From the cell containing the given text, extract its center point as (X, Y) coordinate. 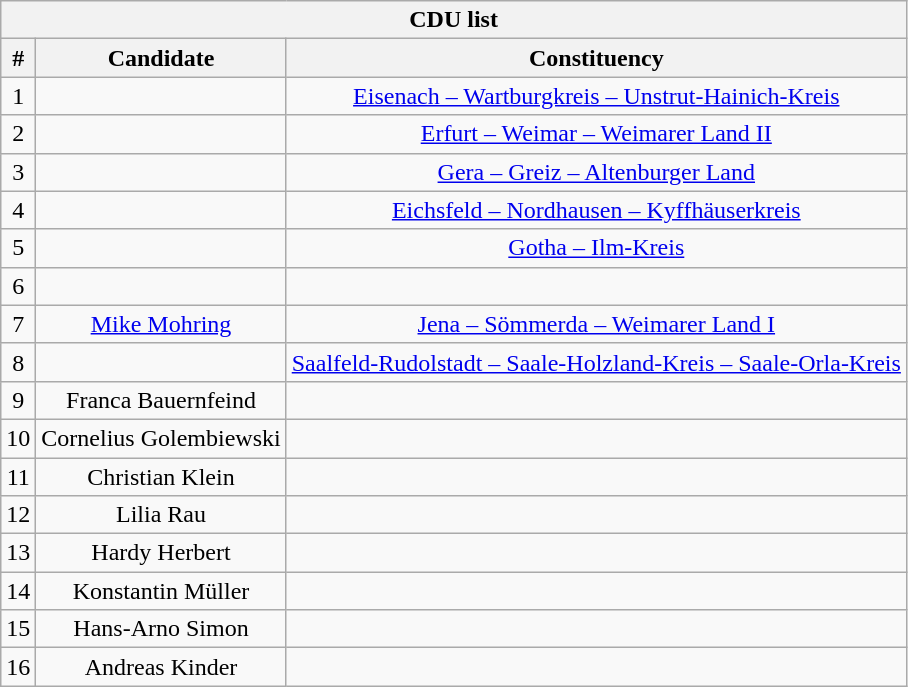
Franca Bauernfeind (161, 400)
# (18, 58)
14 (18, 591)
1 (18, 96)
CDU list (454, 20)
11 (18, 477)
Gera – Greiz – Altenburger Land (596, 172)
Gotha – Ilm-Kreis (596, 248)
Hardy Herbert (161, 553)
5 (18, 248)
15 (18, 629)
2 (18, 134)
Saalfeld-Rudolstadt – Saale-Holzland-Kreis – Saale-Orla-Kreis (596, 362)
10 (18, 438)
Eichsfeld – Nordhausen – Kyffhäuserkreis (596, 210)
Jena – Sömmerda – Weimarer Land I (596, 324)
Lilia Rau (161, 515)
13 (18, 553)
Candidate (161, 58)
Mike Mohring (161, 324)
Christian Klein (161, 477)
3 (18, 172)
Hans-Arno Simon (161, 629)
7 (18, 324)
12 (18, 515)
Konstantin Müller (161, 591)
9 (18, 400)
Andreas Kinder (161, 667)
16 (18, 667)
Eisenach – Wartburgkreis – Unstrut-Hainich-Kreis (596, 96)
Constituency (596, 58)
8 (18, 362)
4 (18, 210)
Erfurt – Weimar – Weimarer Land II (596, 134)
Cornelius Golembiewski (161, 438)
6 (18, 286)
